For the text-containing cell, return its midpoint in [x, y] coordinate format. 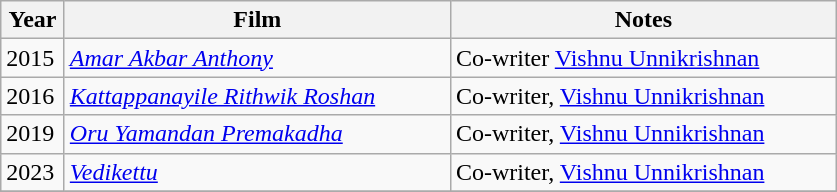
2023 [33, 172]
2016 [33, 96]
2019 [33, 134]
Year [33, 20]
Kattappanayile Rithwik Roshan [257, 96]
2015 [33, 58]
Oru Yamandan Premakadha [257, 134]
Vedikettu [257, 172]
Co-writer Vishnu Unnikrishnan [643, 58]
Notes [643, 20]
Amar Akbar Anthony [257, 58]
Film [257, 20]
